Search for the cell housing the specified text and yield its (X, Y) center coordinate. 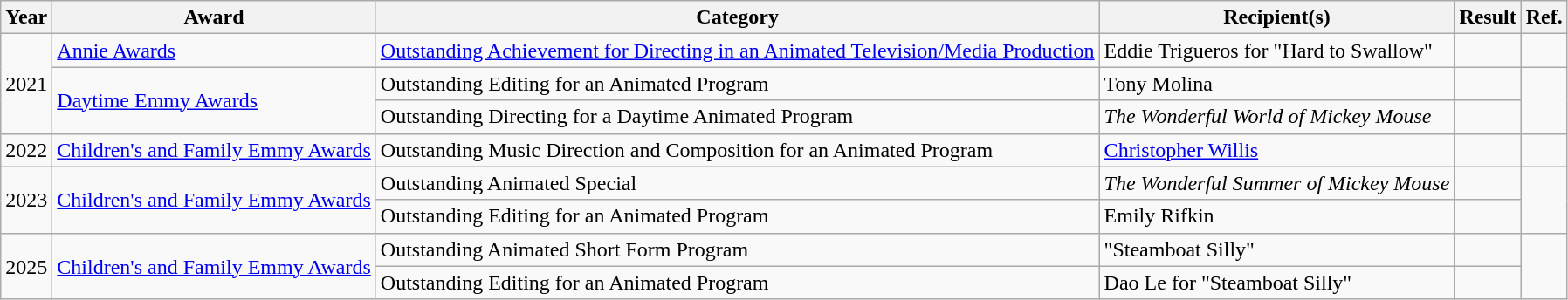
Category (737, 17)
2023 (26, 200)
2021 (26, 84)
Dao Le for "Steamboat Silly" (1276, 283)
2022 (26, 150)
Emily Rifkin (1276, 216)
2025 (26, 266)
Eddie Trigueros for "Hard to Swallow" (1276, 51)
Christopher Willis (1276, 150)
Daytime Emmy Awards (214, 100)
Result (1488, 17)
The Wonderful Summer of Mickey Mouse (1276, 183)
Outstanding Achievement for Directing in an Animated Television/Media Production (737, 51)
Tony Molina (1276, 84)
Award (214, 17)
Outstanding Animated Short Form Program (737, 249)
"Steamboat Silly" (1276, 249)
The Wonderful World of Mickey Mouse (1276, 117)
Outstanding Directing for a Daytime Animated Program (737, 117)
Outstanding Animated Special (737, 183)
Ref. (1544, 17)
Annie Awards (214, 51)
Year (26, 17)
Outstanding Music Direction and Composition for an Animated Program (737, 150)
Recipient(s) (1276, 17)
